For the text-containing cell, return its midpoint in (x, y) coordinate format. 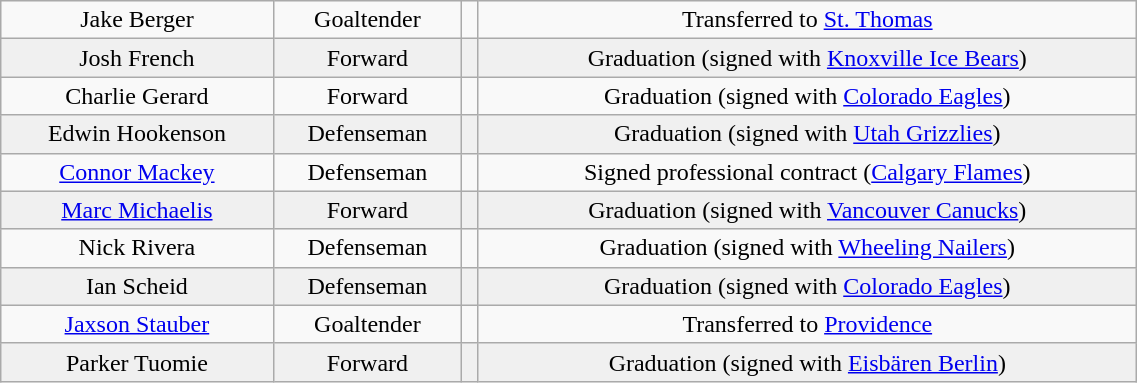
Graduation (signed with Utah Grizzlies) (808, 134)
Nick Rivera (137, 248)
Graduation (signed with Vancouver Canucks) (808, 210)
Connor Mackey (137, 172)
Parker Tuomie (137, 362)
Jaxson Stauber (137, 324)
Jake Berger (137, 20)
Marc Michaelis (137, 210)
Graduation (signed with Wheeling Nailers) (808, 248)
Josh French (137, 58)
Transferred to Providence (808, 324)
Signed professional contract (Calgary Flames) (808, 172)
Graduation (signed with Eisbären Berlin) (808, 362)
Ian Scheid (137, 286)
Graduation (signed with Knoxville Ice Bears) (808, 58)
Charlie Gerard (137, 96)
Edwin Hookenson (137, 134)
Transferred to St. Thomas (808, 20)
